Capture the cell that displays the provided text and extract its (x, y) central coordinate. 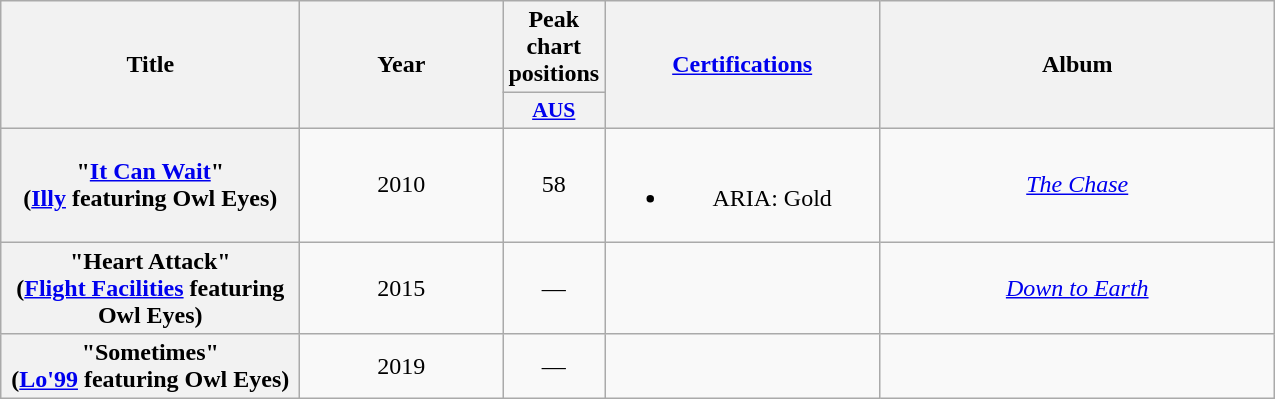
"It Can Wait"(Illy featuring Owl Eyes) (150, 184)
Peak chart positions (554, 47)
Down to Earth (1078, 288)
Year (402, 65)
"Heart Attack" (Flight Facilities featuring Owl Eyes) (150, 288)
AUS (554, 111)
58 (554, 184)
2019 (402, 366)
Album (1078, 65)
2010 (402, 184)
Certifications (742, 65)
"Sometimes"(Lo'99 featuring Owl Eyes) (150, 366)
The Chase (1078, 184)
Title (150, 65)
2015 (402, 288)
ARIA: Gold (742, 184)
